From the cell containing the given text, extract its center point as [x, y] coordinate. 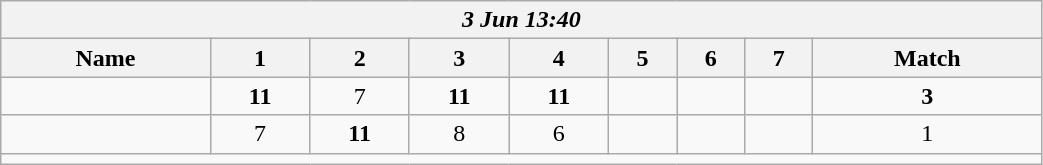
8 [459, 134]
5 [643, 58]
2 [360, 58]
Name [106, 58]
3 Jun 13:40 [522, 20]
Match [928, 58]
4 [559, 58]
